Identify which cell holds the provided text, then report its (X, Y) central coordinate. 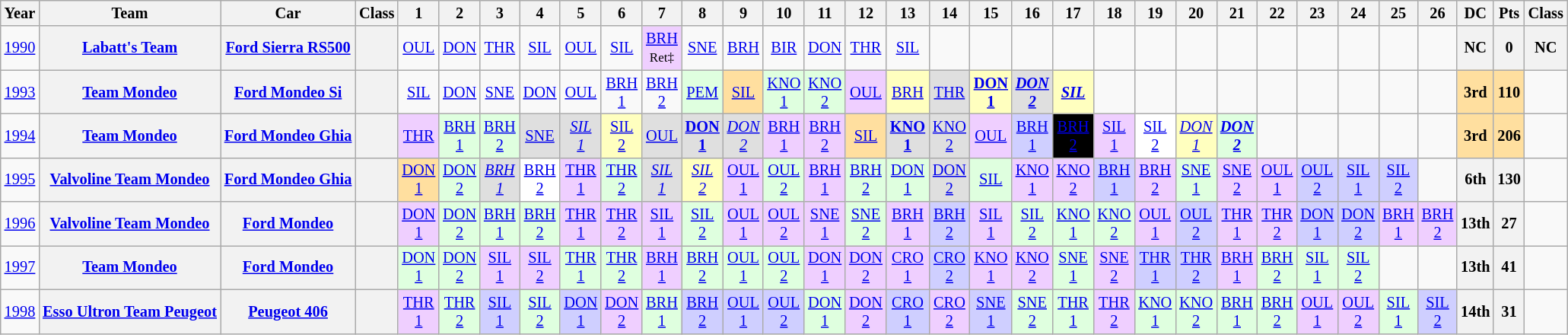
14th (1475, 311)
18 (1114, 13)
27 (1509, 224)
1 (418, 13)
PEM (703, 92)
20 (1196, 13)
16 (1032, 13)
Ford Mondeo Si (288, 92)
Pts (1509, 13)
1998 (20, 311)
110 (1509, 92)
Peugeot 406 (288, 311)
25 (1398, 13)
1993 (20, 92)
Car (288, 13)
Esso Ultron Team Peugeot (129, 311)
1990 (20, 48)
14 (949, 13)
5 (580, 13)
206 (1509, 136)
2 (460, 13)
130 (1509, 180)
26 (1438, 13)
21 (1237, 13)
6th (1475, 180)
DC (1475, 13)
4 (540, 13)
Labatt's Team (129, 48)
10 (784, 13)
6 (622, 13)
23 (1317, 13)
BRHRet‡ (662, 48)
19 (1155, 13)
8 (703, 13)
Year (20, 13)
12 (866, 13)
0 (1509, 48)
22 (1277, 13)
9 (744, 13)
Team (129, 13)
31 (1509, 311)
Ford Sierra RS500 (288, 48)
7 (662, 13)
1997 (20, 267)
15 (991, 13)
1995 (20, 180)
1994 (20, 136)
24 (1358, 13)
3 (500, 13)
41 (1509, 267)
17 (1073, 13)
13 (908, 13)
BIR (784, 48)
11 (825, 13)
1996 (20, 224)
